Search for the cell housing the specified text and yield its (x, y) center coordinate. 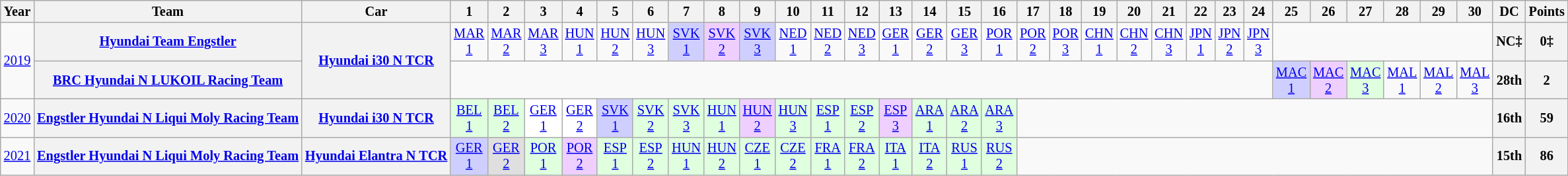
FRA1 (828, 156)
GER3 (964, 42)
MAL3 (1474, 80)
BRC Hyundai N LUKOIL Racing Team (168, 80)
MAC2 (1328, 80)
CHN2 (1135, 42)
1 (469, 11)
BEL2 (506, 118)
29 (1439, 11)
15 (964, 11)
JPN1 (1201, 42)
Team (168, 11)
ITA1 (896, 156)
MAR3 (543, 42)
16th (1509, 118)
28th (1509, 80)
23 (1230, 11)
27 (1365, 11)
21 (1169, 11)
RUS2 (999, 156)
MAC3 (1365, 80)
7 (686, 11)
RUS1 (964, 156)
MAR2 (506, 42)
2019 (17, 61)
ARA3 (999, 118)
9 (758, 11)
NED2 (828, 42)
ITA2 (930, 156)
ESP3 (896, 118)
4 (580, 11)
MAR1 (469, 42)
NC‡ (1509, 42)
Year (17, 11)
15th (1509, 156)
5 (615, 11)
Hyundai Elantra N TCR (376, 156)
NED1 (793, 42)
11 (828, 11)
MAC1 (1291, 80)
10 (793, 11)
12 (862, 11)
DC (1509, 11)
59 (1547, 118)
NED3 (862, 42)
0‡ (1547, 42)
30 (1474, 11)
2021 (17, 156)
24 (1258, 11)
ARA2 (964, 118)
3 (543, 11)
ARA1 (930, 118)
6 (651, 11)
FRA2 (862, 156)
19 (1099, 11)
Points (1547, 11)
13 (896, 11)
Hyundai Team Engstler (168, 42)
JPN2 (1230, 42)
JPN3 (1258, 42)
8 (722, 11)
22 (1201, 11)
Car (376, 11)
CZE2 (793, 156)
MAL1 (1402, 80)
25 (1291, 11)
17 (1033, 11)
86 (1547, 156)
CZE1 (758, 156)
BEL1 (469, 118)
CHN1 (1099, 42)
18 (1065, 11)
20 (1135, 11)
14 (930, 11)
MAL2 (1439, 80)
16 (999, 11)
26 (1328, 11)
POR3 (1065, 42)
28 (1402, 11)
CHN3 (1169, 42)
2020 (17, 118)
